Identify which cell holds the provided text, then report its [x, y] central coordinate. 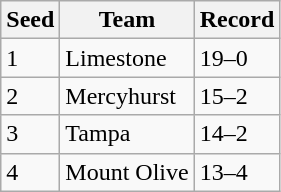
Tampa [127, 134]
2 [30, 96]
Mercyhurst [127, 96]
Seed [30, 20]
Team [127, 20]
13–4 [237, 172]
Limestone [127, 58]
14–2 [237, 134]
Record [237, 20]
Mount Olive [127, 172]
1 [30, 58]
4 [30, 172]
19–0 [237, 58]
3 [30, 134]
15–2 [237, 96]
